From the cell containing the given text, extract its center point as [x, y] coordinate. 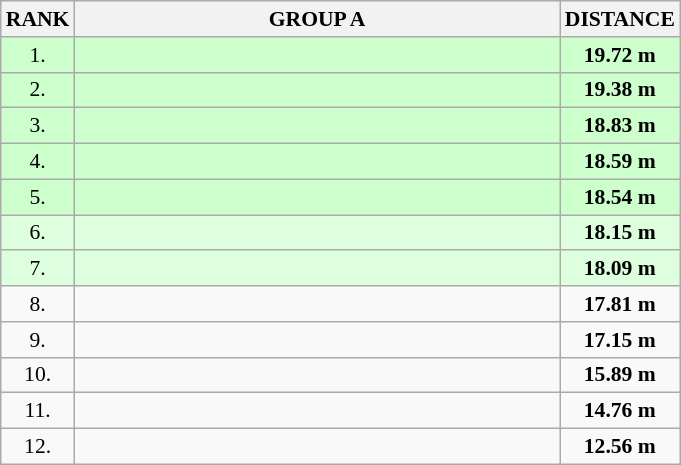
18.09 m [620, 269]
18.15 m [620, 233]
11. [38, 411]
17.81 m [620, 304]
3. [38, 126]
18.83 m [620, 126]
9. [38, 340]
10. [38, 375]
6. [38, 233]
18.54 m [620, 197]
19.38 m [620, 90]
12.56 m [620, 447]
17.15 m [620, 340]
7. [38, 269]
2. [38, 90]
1. [38, 55]
5. [38, 197]
GROUP A [316, 19]
18.59 m [620, 162]
DISTANCE [620, 19]
15.89 m [620, 375]
8. [38, 304]
19.72 m [620, 55]
14.76 m [620, 411]
RANK [38, 19]
4. [38, 162]
12. [38, 447]
